Extract the [X, Y] coordinate from the center of the cell holding the provided text.  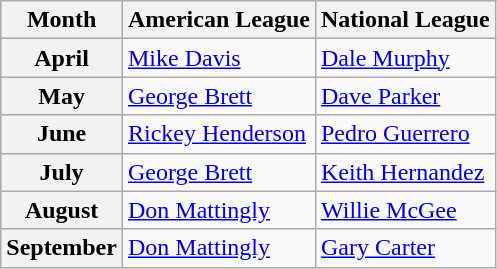
Pedro Guerrero [405, 134]
August [62, 210]
American League [218, 20]
National League [405, 20]
June [62, 134]
Gary Carter [405, 248]
Keith Hernandez [405, 172]
May [62, 96]
July [62, 172]
Dale Murphy [405, 58]
Rickey Henderson [218, 134]
Month [62, 20]
Dave Parker [405, 96]
Willie McGee [405, 210]
Mike Davis [218, 58]
April [62, 58]
September [62, 248]
